For the text-containing cell, return its midpoint in (X, Y) coordinate format. 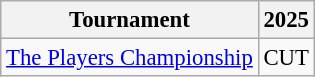
2025 (286, 20)
Tournament (130, 20)
CUT (286, 58)
The Players Championship (130, 58)
